Capture the cell that displays the provided text and extract its [X, Y] central coordinate. 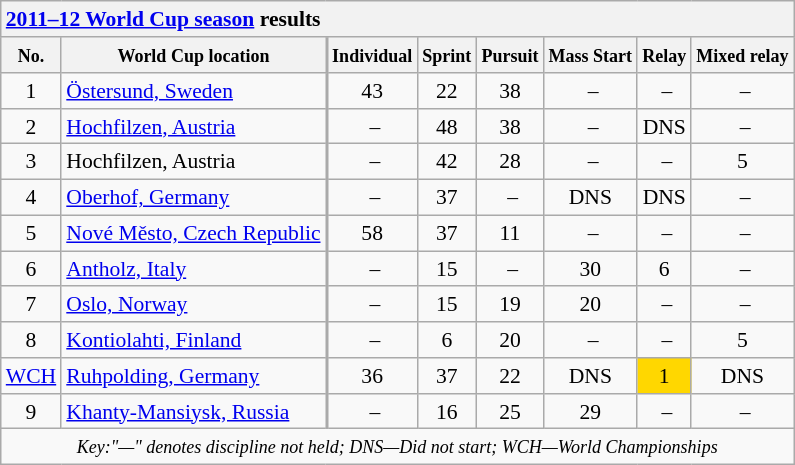
Antholz, Italy [193, 269]
Östersund, Sweden [193, 91]
Nové Město, Czech Republic [193, 233]
48 [446, 126]
16 [446, 411]
Khanty-Mansiysk, Russia [193, 411]
Mixed relay [742, 55]
30 [591, 269]
2 [31, 126]
8 [31, 340]
25 [510, 411]
No. [31, 55]
9 [31, 411]
Oslo, Norway [193, 304]
28 [510, 162]
Kontiolahti, Finland [193, 340]
2011–12 World Cup season results [398, 19]
Sprint [446, 55]
19 [510, 304]
WCH [31, 376]
36 [372, 376]
11 [510, 233]
Oberhof, Germany [193, 197]
42 [446, 162]
Ruhpolding, Germany [193, 376]
World Cup location [193, 55]
7 [31, 304]
Relay [664, 55]
Key:"—" denotes discipline not held; DNS—Did not start; WCH—World Championships [398, 447]
4 [31, 197]
Individual [372, 55]
58 [372, 233]
3 [31, 162]
Mass Start [591, 55]
29 [591, 411]
43 [372, 91]
Pursuit [510, 55]
